Find where the given text appears and provide that cell's center as [x, y] coordinate. 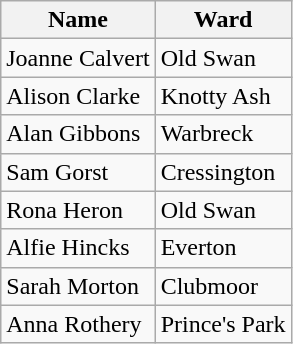
Sam Gorst [78, 172]
Clubmoor [223, 286]
Warbreck [223, 134]
Prince's Park [223, 324]
Rona Heron [78, 210]
Alison Clarke [78, 96]
Name [78, 20]
Alan Gibbons [78, 134]
Alfie Hincks [78, 248]
Ward [223, 20]
Everton [223, 248]
Anna Rothery [78, 324]
Cressington [223, 172]
Knotty Ash [223, 96]
Sarah Morton [78, 286]
Joanne Calvert [78, 58]
